Provide the (x, y) coordinate of the cell's center where the given text is located.  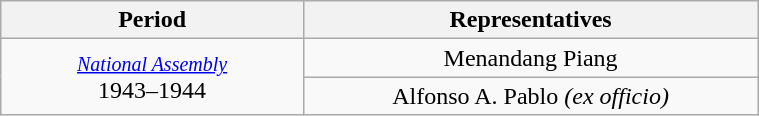
Menandang Piang (530, 58)
National Assembly1943–1944 (152, 77)
Alfonso A. Pablo (ex officio) (530, 96)
Representatives (530, 20)
Period (152, 20)
